Scan for the cell matching the given text and deliver its (x, y) coordinate at center. 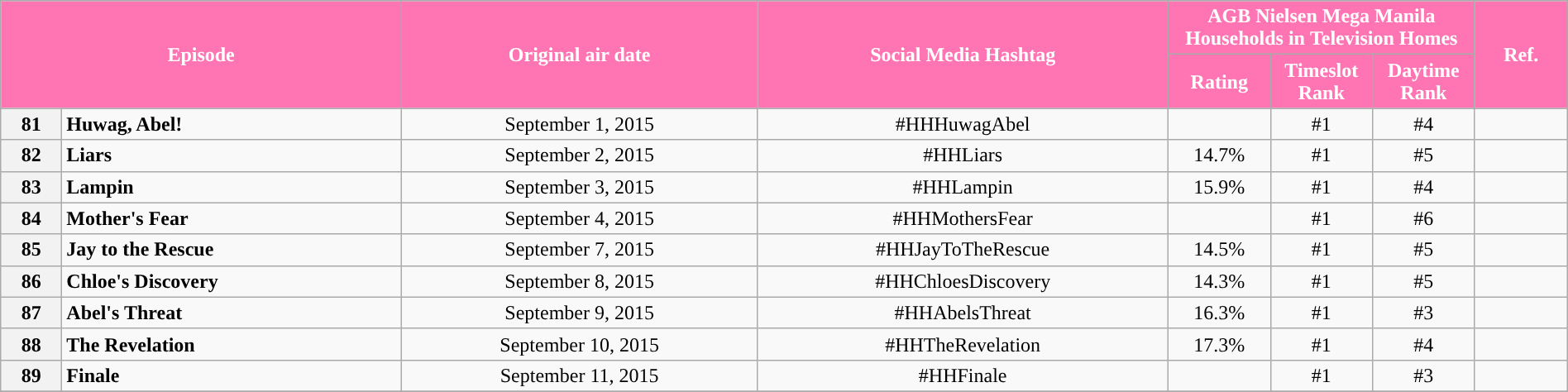
82 (31, 155)
84 (31, 218)
AGB Nielsen Mega Manila Households in Television Homes (1322, 28)
September 1, 2015 (579, 124)
83 (31, 187)
Social Media Hashtag (963, 55)
88 (31, 344)
#HHFinale (963, 375)
Original air date (579, 55)
Timeslot Rank (1322, 81)
#HHTheRevelation (963, 344)
85 (31, 250)
16.3% (1219, 313)
#6 (1424, 218)
Episode (202, 55)
The Revelation (232, 344)
89 (31, 375)
#HHLiars (963, 155)
Rating (1219, 81)
#HHHuwagAbel (963, 124)
#HHAbelsThreat (963, 313)
Chloe's Discovery (232, 281)
September 4, 2015 (579, 218)
14.5% (1219, 250)
September 7, 2015 (579, 250)
Jay to the Rescue (232, 250)
Lampin (232, 187)
September 10, 2015 (579, 344)
Daytime Rank (1424, 81)
17.3% (1219, 344)
September 2, 2015 (579, 155)
87 (31, 313)
September 3, 2015 (579, 187)
September 11, 2015 (579, 375)
#HHLampin (963, 187)
September 8, 2015 (579, 281)
Mother's Fear (232, 218)
Abel's Threat (232, 313)
#HHJayToTheRescue (963, 250)
#HHChloesDiscovery (963, 281)
Liars (232, 155)
September 9, 2015 (579, 313)
#HHMothersFear (963, 218)
86 (31, 281)
Huwag, Abel! (232, 124)
Finale (232, 375)
14.3% (1219, 281)
15.9% (1219, 187)
14.7% (1219, 155)
Ref. (1521, 55)
81 (31, 124)
